Search for the cell housing the specified text and yield its (X, Y) center coordinate. 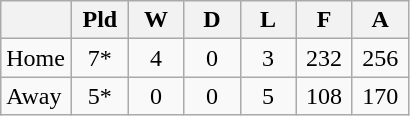
232 (324, 58)
5* (100, 96)
4 (156, 58)
Away (36, 96)
Home (36, 58)
Pld (100, 20)
L (268, 20)
108 (324, 96)
A (380, 20)
7* (100, 58)
3 (268, 58)
F (324, 20)
170 (380, 96)
256 (380, 58)
W (156, 20)
5 (268, 96)
D (212, 20)
